Find where the given text appears and provide that cell's center as (x, y) coordinate. 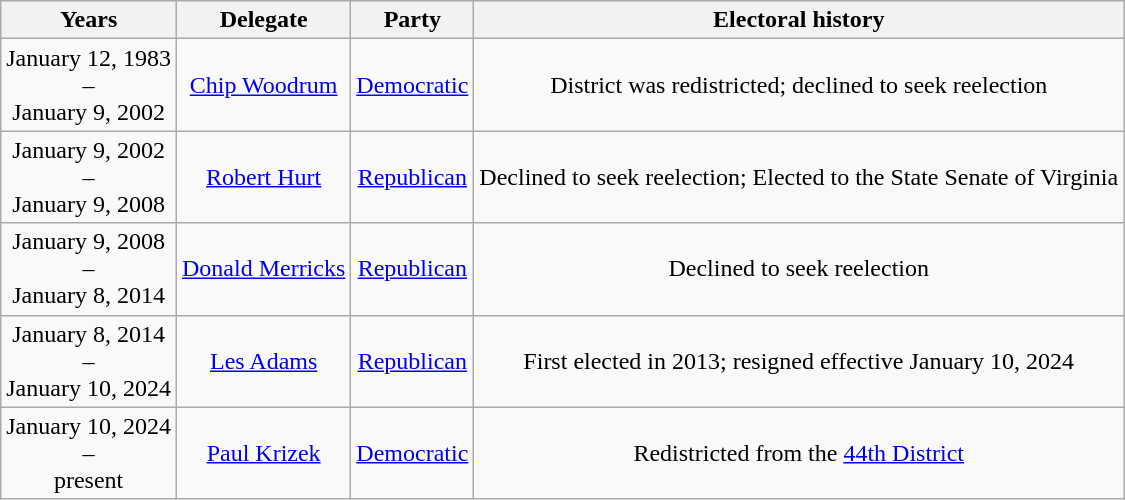
January 9, 2008–January 8, 2014 (89, 269)
Years (89, 20)
January 8, 2014–January 10, 2024 (89, 361)
District was redistricted; declined to seek reelection (799, 85)
Robert Hurt (263, 177)
January 10, 2024–present (89, 453)
January 9, 2002–January 9, 2008 (89, 177)
Les Adams (263, 361)
Paul Krizek (263, 453)
First elected in 2013; resigned effective January 10, 2024 (799, 361)
Party (412, 20)
Electoral history (799, 20)
Chip Woodrum (263, 85)
Delegate (263, 20)
January 12, 1983–January 9, 2002 (89, 85)
Redistricted from the 44th District (799, 453)
Donald Merricks (263, 269)
Declined to seek reelection (799, 269)
Declined to seek reelection; Elected to the State Senate of Virginia (799, 177)
